Extract the [x, y] coordinate from the center of the cell holding the provided text.  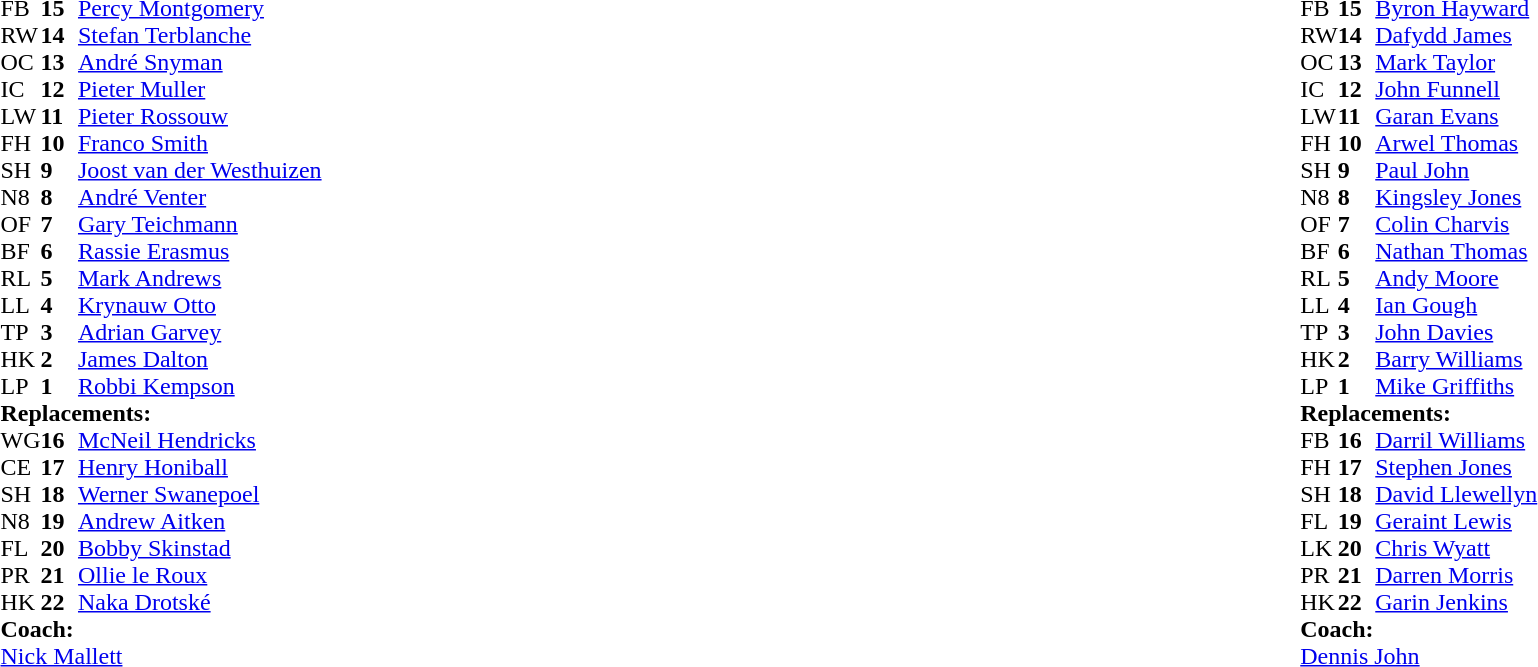
Adrian Garvey [200, 332]
Pieter Muller [200, 90]
Rassie Erasmus [200, 252]
Krynauw Otto [200, 306]
Ian Gough [1456, 306]
Mark Andrews [200, 278]
Dafydd James [1456, 36]
Garan Evans [1456, 116]
Garin Jenkins [1456, 602]
Robbi Kempson [200, 386]
Andy Moore [1456, 278]
Arwel Thomas [1456, 144]
LK [1319, 548]
Barry Williams [1456, 360]
James Dalton [200, 360]
Ollie le Roux [200, 576]
FB [1319, 440]
Stefan Terblanche [200, 36]
Colin Charvis [1456, 224]
Darril Williams [1456, 440]
Darren Morris [1456, 576]
Kingsley Jones [1456, 198]
Gary Teichmann [200, 224]
Geraint Lewis [1456, 522]
WG [20, 440]
Werner Swanepoel [200, 494]
Pieter Rossouw [200, 116]
Andrew Aitken [200, 522]
Mark Taylor [1456, 62]
David Llewellyn [1456, 494]
Naka Drotské [200, 602]
Paul John [1456, 170]
McNeil Hendricks [200, 440]
John Davies [1456, 332]
Franco Smith [200, 144]
Mike Griffiths [1456, 386]
Stephen Jones [1456, 468]
John Funnell [1456, 90]
André Venter [200, 198]
André Snyman [200, 62]
Nathan Thomas [1456, 252]
CE [20, 468]
Henry Honiball [200, 468]
Bobby Skinstad [200, 548]
Joost van der Westhuizen [200, 170]
Chris Wyatt [1456, 548]
